Output the [x, y] coordinate of the center of the cell containing the given text.  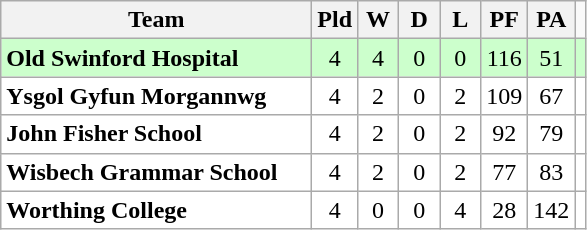
Worthing College [156, 210]
PA [552, 20]
28 [504, 210]
51 [552, 58]
John Fisher School [156, 134]
116 [504, 58]
92 [504, 134]
77 [504, 172]
Team [156, 20]
Old Swinford Hospital [156, 58]
PF [504, 20]
142 [552, 210]
79 [552, 134]
L [460, 20]
Pld [335, 20]
D [420, 20]
Ysgol Gyfun Morgannwg [156, 96]
W [378, 20]
Wisbech Grammar School [156, 172]
109 [504, 96]
67 [552, 96]
83 [552, 172]
